Detect which cell encompasses the target text, then output its (x, y) center coordinate. 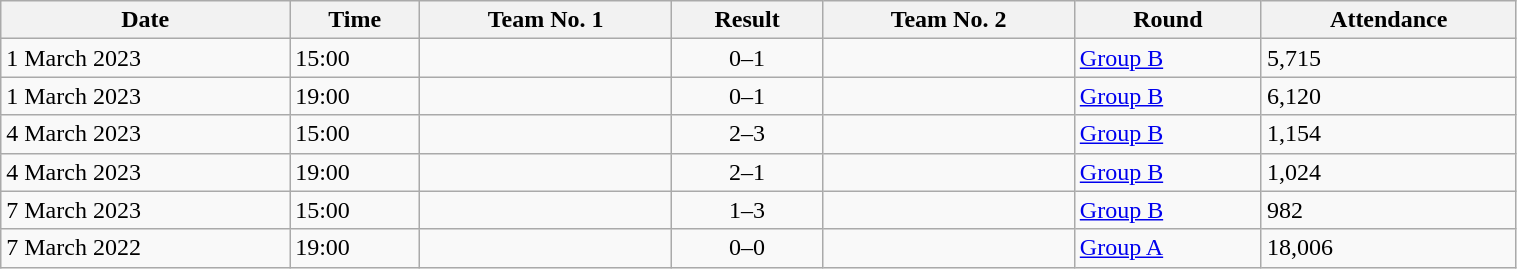
Attendance (1388, 20)
18,006 (1388, 248)
982 (1388, 210)
2–1 (746, 172)
6,120 (1388, 96)
Team No. 1 (546, 20)
2–3 (746, 134)
1,024 (1388, 172)
0–0 (746, 248)
1–3 (746, 210)
7 March 2023 (146, 210)
Date (146, 20)
7 March 2022 (146, 248)
Round (1168, 20)
Team No. 2 (948, 20)
5,715 (1388, 58)
Group A (1168, 248)
Result (746, 20)
Time (355, 20)
1,154 (1388, 134)
